Determine the [X, Y] coordinate at the center of the cell enclosing the given text.  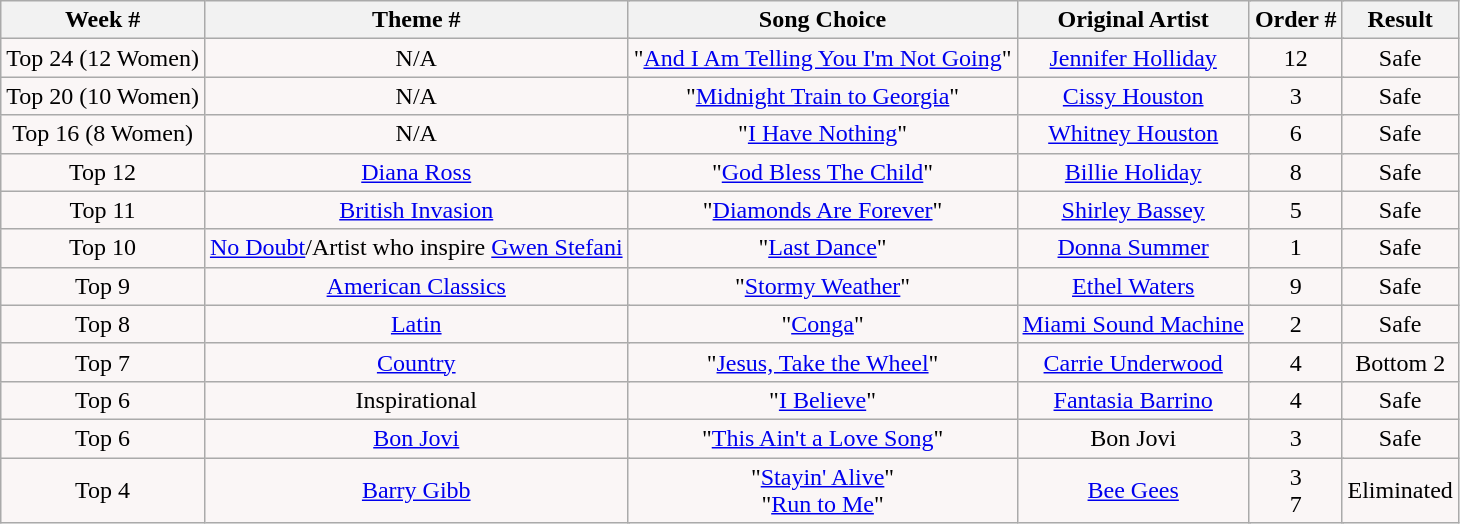
"Stormy Weather" [822, 286]
Latin [416, 324]
Top 9 [103, 286]
Top 12 [103, 172]
Diana Ross [416, 172]
Fantasia Barrino [1133, 400]
Jennifer Holliday [1133, 58]
"This Ain't a Love Song" [822, 438]
"I Have Nothing" [822, 134]
American Classics [416, 286]
Top 24 (12 Women) [103, 58]
"Jesus, Take the Wheel" [822, 362]
Miami Sound Machine [1133, 324]
Bottom 2 [1400, 362]
Original Artist [1133, 20]
"And I Am Telling You I'm Not Going" [822, 58]
"Midnight Train to Georgia" [822, 96]
Top 20 (10 Women) [103, 96]
"God Bless The Child" [822, 172]
37 [1296, 490]
Whitney Houston [1133, 134]
No Doubt/Artist who inspire Gwen Stefani [416, 248]
12 [1296, 58]
"Diamonds Are Forever" [822, 210]
"Last Dance" [822, 248]
5 [1296, 210]
Song Choice [822, 20]
Top 8 [103, 324]
1 [1296, 248]
Top 7 [103, 362]
"I Believe" [822, 400]
Shirley Bassey [1133, 210]
Ethel Waters [1133, 286]
Top 11 [103, 210]
Billie Holiday [1133, 172]
8 [1296, 172]
Week # [103, 20]
Order # [1296, 20]
Donna Summer [1133, 248]
Inspirational [416, 400]
Cissy Houston [1133, 96]
"Conga" [822, 324]
6 [1296, 134]
Bee Gees [1133, 490]
Barry Gibb [416, 490]
Country [416, 362]
Result [1400, 20]
9 [1296, 286]
Top 4 [103, 490]
"Stayin' Alive""Run to Me" [822, 490]
Eliminated [1400, 490]
British Invasion [416, 210]
Top 16 (8 Women) [103, 134]
Carrie Underwood [1133, 362]
Theme # [416, 20]
2 [1296, 324]
Top 10 [103, 248]
